Detect which cell encompasses the target text, then output its (X, Y) center coordinate. 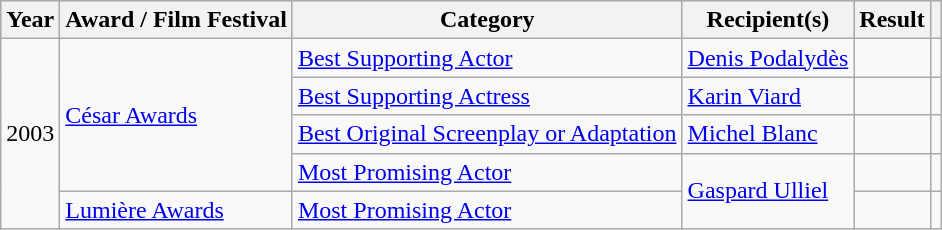
Recipient(s) (768, 20)
Lumière Awards (176, 210)
Best Original Screenplay or Adaptation (487, 134)
Category (487, 20)
Michel Blanc (768, 134)
Best Supporting Actress (487, 96)
Best Supporting Actor (487, 58)
Gaspard Ulliel (768, 191)
Karin Viard (768, 96)
Award / Film Festival (176, 20)
César Awards (176, 115)
Denis Podalydès (768, 58)
Year (30, 20)
2003 (30, 134)
Result (892, 20)
